Scan for the cell matching the given text and deliver its [x, y] coordinate at center. 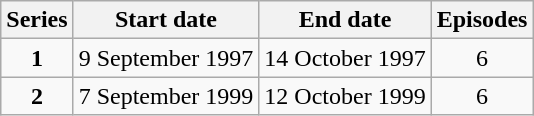
14 October 1997 [345, 58]
Episodes [482, 20]
7 September 1999 [166, 96]
Series [37, 20]
End date [345, 20]
12 October 1999 [345, 96]
Start date [166, 20]
1 [37, 58]
2 [37, 96]
9 September 1997 [166, 58]
